Find where the given text appears and provide that cell's center as [X, Y] coordinate. 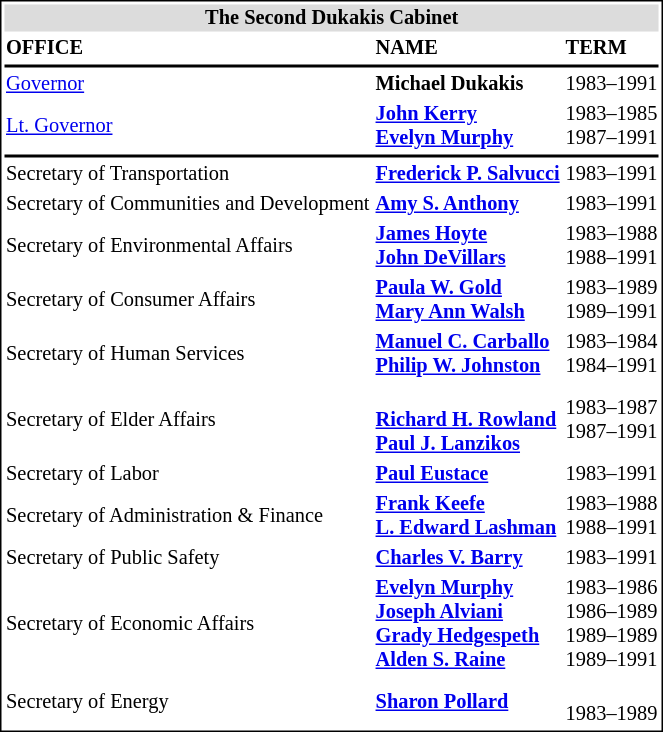
Secretary of Administration & Finance [188, 516]
James HoyteJohn DeVillars [468, 246]
Secretary of Economic Affairs [188, 624]
Secretary of Human Services [188, 354]
John KerryEvelyn Murphy [468, 126]
Paul Eustace [468, 474]
Secretary of Transportation [188, 174]
Governor [188, 84]
Secretary of Environmental Affairs [188, 246]
Secretary of Communities and Development [188, 204]
Charles V. Barry [468, 558]
Secretary of Consumer Affairs [188, 300]
Secretary of Public Safety [188, 558]
Evelyn MurphyJoseph AlvianiGrady HedgespethAlden S. Raine [468, 624]
Lt. Governor [188, 126]
Secretary of Labor [188, 474]
Secretary of Energy [188, 702]
TERM [612, 48]
Amy S. Anthony [468, 204]
Michael Dukakis [468, 84]
Secretary of Elder Affairs [188, 420]
Frank KeefeL. Edward Lashman [468, 516]
Paula W. GoldMary Ann Walsh [468, 300]
Sharon Pollard [468, 702]
1983–19841984–1991 [612, 354]
Frederick P. Salvucci [468, 174]
OFFICE [188, 48]
1983–19891989–1991 [612, 300]
NAME [468, 48]
1983–19861986–19891989–19891989–1991 [612, 624]
1983–1989 [612, 702]
1983–19851987–1991 [612, 126]
Manuel C. CarballoPhilip W. Johnston [468, 354]
The Second Dukakis Cabinet [331, 18]
1983–19871987–1991 [612, 420]
Richard H. RowlandPaul J. Lanzikos [468, 420]
